Capture the cell that displays the provided text and extract its [X, Y] central coordinate. 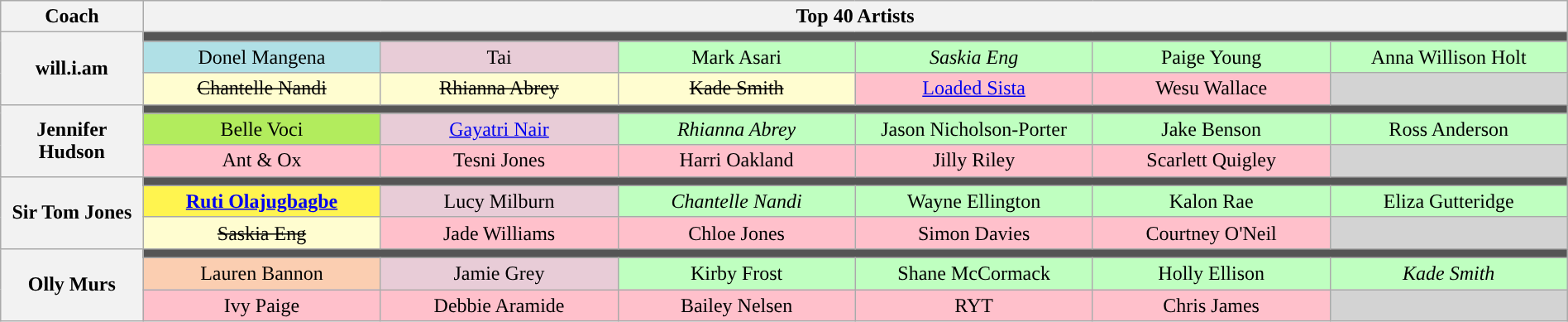
Kalon Rae [1211, 201]
Tesni Jones [500, 161]
Donel Mangena [261, 57]
Jamie Grey [500, 273]
Lucy Milburn [500, 201]
Coach [72, 17]
Jason Nicholson-Porter [974, 129]
Harri Oakland [736, 161]
Simon Davies [974, 233]
Debbie Aramide [500, 305]
Tai [500, 57]
Gayatri Nair [500, 129]
Paige Young [1211, 57]
Scarlett Quigley [1211, 161]
Jake Benson [1211, 129]
Lauren Bannon [261, 273]
Chris James [1211, 305]
Jade Williams [500, 233]
Shane McCormack [974, 273]
Chloe Jones [736, 233]
Jennifer Hudson [72, 141]
Ruti Olajugbagbe [261, 201]
Jilly Riley [974, 161]
Courtney O'Neil [1211, 233]
Wayne Ellington [974, 201]
Olly Murs [72, 285]
Belle Voci [261, 129]
Ivy Paige [261, 305]
Mark Asari [736, 57]
Ant & Ox [261, 161]
Anna Willison Holt [1449, 57]
Bailey Nelsen [736, 305]
Ross Anderson [1449, 129]
RYT [974, 305]
Loaded Sista [974, 89]
will.i.am [72, 68]
Top 40 Artists [855, 17]
Holly Ellison [1211, 273]
Sir Tom Jones [72, 212]
Kirby Frost [736, 273]
Eliza Gutteridge [1449, 201]
Wesu Wallace [1211, 89]
